From the cell containing the given text, extract its center point as (x, y) coordinate. 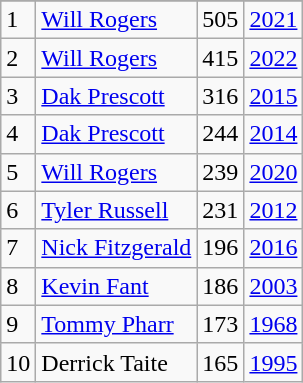
2016 (274, 248)
2021 (274, 20)
3 (18, 96)
165 (220, 362)
186 (220, 286)
Tyler Russell (116, 210)
231 (220, 210)
2022 (274, 58)
Nick Fitzgerald (116, 248)
2020 (274, 172)
1968 (274, 324)
7 (18, 248)
8 (18, 286)
4 (18, 134)
2015 (274, 96)
2012 (274, 210)
415 (220, 58)
6 (18, 210)
1995 (274, 362)
1 (18, 20)
10 (18, 362)
Tommy Pharr (116, 324)
244 (220, 134)
2 (18, 58)
2003 (274, 286)
505 (220, 20)
196 (220, 248)
5 (18, 172)
173 (220, 324)
2014 (274, 134)
239 (220, 172)
9 (18, 324)
316 (220, 96)
Kevin Fant (116, 286)
Derrick Taite (116, 362)
